Search for the cell housing the specified text and yield its [X, Y] center coordinate. 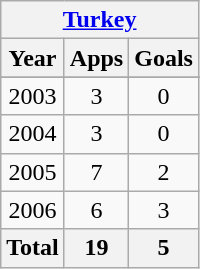
Year [33, 58]
2 [164, 172]
6 [96, 210]
2005 [33, 172]
2003 [33, 96]
7 [96, 172]
Apps [96, 58]
5 [164, 248]
Turkey [100, 20]
Total [33, 248]
19 [96, 248]
2004 [33, 134]
2006 [33, 210]
Goals [164, 58]
